Return the [x, y] coordinate for the center point of the cell that contains the specified text.  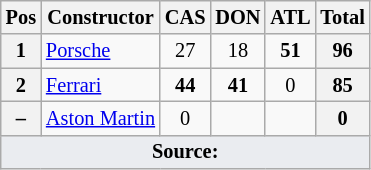
Porsche [100, 51]
Aston Martin [100, 118]
– [21, 118]
51 [290, 51]
Pos [21, 17]
CAS [185, 17]
2 [21, 85]
96 [342, 51]
Constructor [100, 17]
Source: [186, 152]
41 [238, 85]
18 [238, 51]
Total [342, 17]
44 [185, 85]
85 [342, 85]
27 [185, 51]
DON [238, 17]
1 [21, 51]
Ferrari [100, 85]
ATL [290, 17]
